Return (x, y) of the center of cell containing provided text 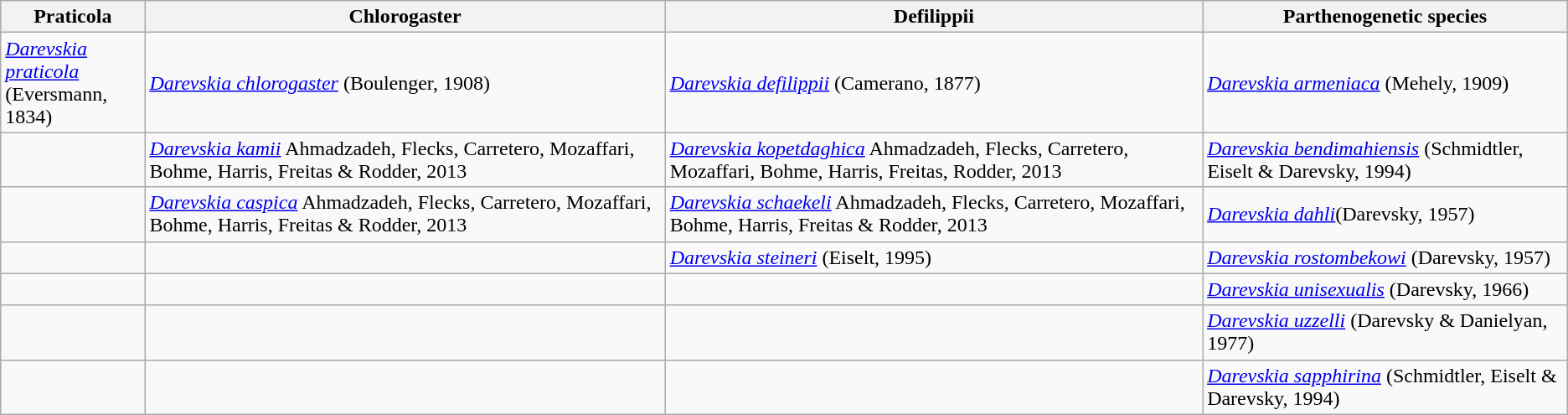
Darevskia uzzelli (Darevsky & Danielyan, 1977) (1385, 332)
Darevskia unisexualis (Darevsky, 1966) (1385, 289)
Darevskia praticola(Eversmann, 1834) (73, 82)
Darevskia armeniaca (Mehely, 1909) (1385, 82)
Parthenogenetic species (1385, 17)
Darevskia rostombekowi (Darevsky, 1957) (1385, 257)
Darevskia steineri (Eiselt, 1995) (933, 257)
Darevskia caspica Ahmadzadeh, Flecks, Carretero, Mozaffari, Bohme, Harris, Freitas & Rodder, 2013 (405, 215)
Darevskia kamii Ahmadzadeh, Flecks, Carretero, Mozaffari, Bohme, Harris, Freitas & Rodder, 2013 (405, 159)
Praticola (73, 17)
Darevskia defilippii (Camerano, 1877) (933, 82)
Darevskia dahli(Darevsky, 1957) (1385, 215)
Chlorogaster (405, 17)
Darevskia sapphirina (Schmidtler, Eiselt & Darevsky, 1994) (1385, 387)
Darevskia kopetdaghica Ahmadzadeh, Flecks, Carretero, Mozaffari, Bohme, Harris, Freitas, Rodder, 2013 (933, 159)
Darevskia schaekeli Ahmadzadeh, Flecks, Carretero, Mozaffari, Bohme, Harris, Freitas & Rodder, 2013 (933, 215)
Darevskia chlorogaster (Boulenger, 1908) (405, 82)
Darevskia bendimahiensis (Schmidtler, Eiselt & Darevsky, 1994) (1385, 159)
Defilippii (933, 17)
